Capture the cell that displays the provided text and extract its (X, Y) central coordinate. 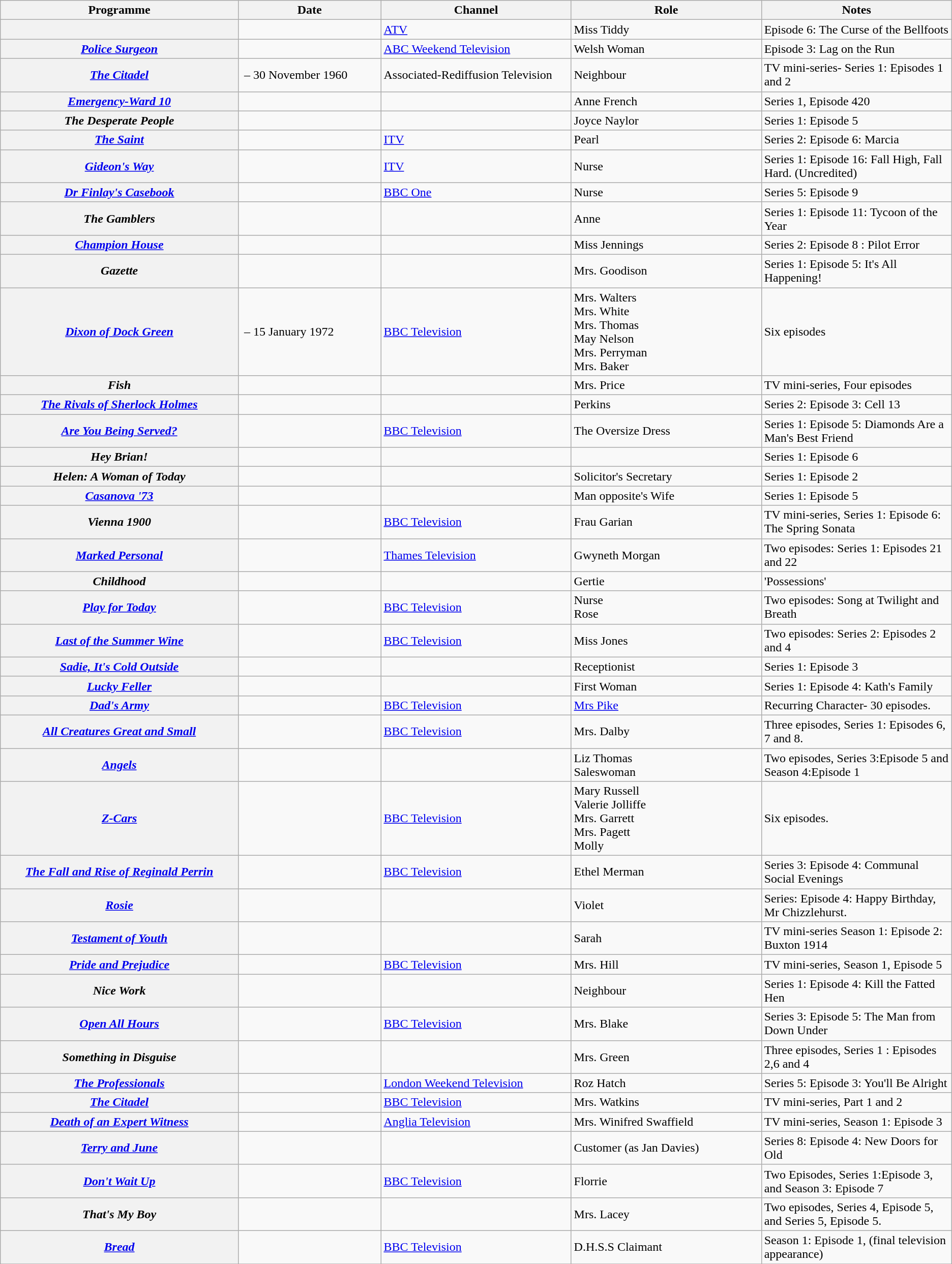
Joyce Naylor (666, 121)
Sadie, It's Cold Outside (120, 667)
Series 5: Episode 9 (856, 192)
Mrs. Goodison (666, 270)
Two episodes, Series 3:Episode 5 and Season 4:Episode 1 (856, 765)
Mrs. Lacey (666, 1214)
Gazette (120, 270)
Frau Garian (666, 522)
Helen: A Woman of Today (120, 476)
Testament of Youth (120, 939)
All Creatures Great and Small (120, 731)
Episode 6: The Curse of the Bellfoots (856, 29)
Lucky Feller (120, 686)
Dr Finlay's Casebook (120, 192)
Series 1: Episode 5: Diamonds Are a Man's Best Friend (856, 431)
Episode 3: Lag on the Run (856, 49)
Programme (120, 10)
Series 1: Episode 4: Kath's Family (856, 686)
Pearl (666, 140)
Mrs. Hill (666, 965)
The Professionals (120, 1083)
London Weekend Television (476, 1083)
Welsh Woman (666, 49)
Two episodes: Series 2: Episodes 2 and 4 (856, 641)
Miss Jennings (666, 245)
Series 2: Episode 8 : Pilot Error (856, 245)
Z-Cars (120, 819)
Role (666, 10)
Mary RussellValerie JolliffeMrs. GarrettMrs. PagettMolly (666, 819)
Solicitor's Secretary (666, 476)
'Possessions' (856, 581)
Three episodes, Series 1 : Episodes 2,6 and 4 (856, 1057)
Season 1: Episode 1, (final television appearance) (856, 1247)
Series 3: Episode 5: The Man from Down Under (856, 1024)
Two episodes: Song at Twilight and Breath (856, 607)
Series 1: Episode 3 (856, 667)
Violet (666, 905)
D.H.S.S Claimant (666, 1247)
Three episodes, Series 1: Episodes 6, 7 and 8. (856, 731)
Dad's Army (120, 705)
Mrs. Dalby (666, 731)
Casanova '73 (120, 496)
Open All Hours (120, 1024)
NurseRose (666, 607)
Play for Today (120, 607)
Thames Television (476, 555)
Mrs. WaltersMrs. WhiteMrs. ThomasMay NelsonMrs. PerrymanMrs. Baker (666, 332)
Last of the Summer Wine (120, 641)
Rosie (120, 905)
Miss Jones (666, 641)
Ethel Merman (666, 872)
Series 1: Episode 4: Kill the Fatted Hen (856, 990)
Sarah (666, 939)
Police Surgeon (120, 49)
Terry and June (120, 1148)
TV mini-series, Season 1, Episode 5 (856, 965)
Mrs. Blake (666, 1024)
Roz Hatch (666, 1083)
Six episodes (856, 332)
Something in Disguise (120, 1057)
Series 2: Episode 6: Marcia (856, 140)
The Rivals of Sherlock Holmes (120, 405)
Mrs. Green (666, 1057)
Two episodes, Series 4, Episode 5, and Series 5, Episode 5. (856, 1214)
Liz ThomasSaleswoman (666, 765)
Man opposite's Wife (666, 496)
Date (309, 10)
Mrs. Watkins (666, 1102)
Series 8: Episode 4: New Doors for Old (856, 1148)
Hey Brian! (120, 457)
Six episodes. (856, 819)
Emergency-Ward 10 (120, 101)
Associated-Rediffusion Television (476, 75)
ABC Weekend Television (476, 49)
The Gamblers (120, 219)
Mrs Pike (666, 705)
Angels (120, 765)
TV mini-series, Series 1: Episode 6: The Spring Sonata (856, 522)
Series: Episode 4: Happy Birthday, Mr Chizzlehurst. (856, 905)
Receptionist (666, 667)
Are You Being Served? (120, 431)
Fish (120, 385)
Perkins (666, 405)
Series 5: Episode 3: You'll Be Alright (856, 1083)
Series 1: Episode 6 (856, 457)
Gertie (666, 581)
Series 1: Episode 16: Fall High, Fall Hard. (Uncredited) (856, 166)
Series 2: Episode 3: Cell 13 (856, 405)
Series 1: Episode 2 (856, 476)
Vienna 1900 (120, 522)
ATV (476, 29)
Florrie (666, 1181)
Childhood (120, 581)
Series 1, Episode 420 (856, 101)
Don't Wait Up (120, 1181)
The Oversize Dress (666, 431)
– 30 November 1960 (309, 75)
Gideon's Way (120, 166)
The Fall and Rise of Reginald Perrin (120, 872)
TV mini-series, Part 1 and 2 (856, 1102)
Mrs. Price (666, 385)
Death of an Expert Witness (120, 1122)
TV mini-series, Four episodes (856, 385)
Series 3: Episode 4: Communal Social Evenings (856, 872)
– 15 January 1972 (309, 332)
The Desperate People (120, 121)
Channel (476, 10)
Bread (120, 1247)
Marked Personal (120, 555)
Miss Tiddy (666, 29)
First Woman (666, 686)
Gwyneth Morgan (666, 555)
Mrs. Winifred Swaffield (666, 1122)
Two Episodes, Series 1:Episode 3, and Season 3: Episode 7 (856, 1181)
That's My Boy (120, 1214)
Anglia Television (476, 1122)
Dixon of Dock Green (120, 332)
TV mini-series Season 1: Episode 2: Buxton 1914 (856, 939)
Two episodes: Series 1: Episodes 21 and 22 (856, 555)
BBC One (476, 192)
Anne French (666, 101)
Champion House (120, 245)
Series 1: Episode 11: Tycoon of the Year (856, 219)
Recurring Character- 30 episodes. (856, 705)
Series 1: Episode 5: It's All Happening! (856, 270)
Notes (856, 10)
Customer (as Jan Davies) (666, 1148)
Nice Work (120, 990)
TV mini-series- Series 1: Episodes 1 and 2 (856, 75)
The Saint (120, 140)
TV mini-series, Season 1: Episode 3 (856, 1122)
Anne (666, 219)
Pride and Prejudice (120, 965)
